Output the [X, Y] coordinate of the center of the cell containing the given text.  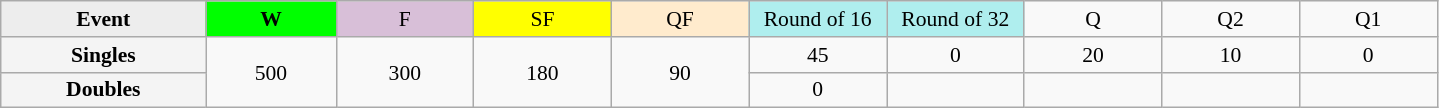
180 [543, 72]
QF [680, 19]
20 [1093, 55]
Round of 16 [818, 19]
Round of 32 [955, 19]
45 [818, 55]
Singles [104, 55]
300 [405, 72]
W [271, 19]
Doubles [104, 90]
Event [104, 19]
Q [1093, 19]
500 [271, 72]
SF [543, 19]
Q1 [1368, 19]
90 [680, 72]
Q2 [1231, 19]
10 [1231, 55]
F [405, 19]
